Search for the cell housing the specified text and yield its (X, Y) center coordinate. 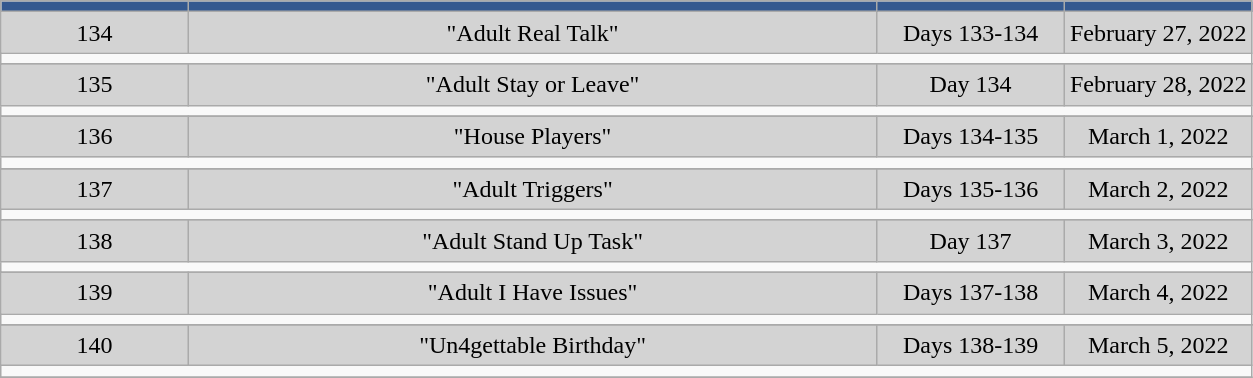
136 (95, 136)
Days 138-139 (971, 346)
"Adult Stay or Leave" (532, 84)
135 (95, 84)
Day 134 (971, 84)
"Adult Triggers" (532, 188)
"House Players" (532, 136)
Days 134-135 (971, 136)
139 (95, 292)
March 2, 2022 (1158, 188)
138 (95, 240)
Days 133-134 (971, 32)
Days 135-136 (971, 188)
"Un4gettable Birthday" (532, 346)
February 28, 2022 (1158, 84)
February 27, 2022 (1158, 32)
140 (95, 346)
March 3, 2022 (1158, 240)
"Adult Stand Up Task" (532, 240)
Days 137-138 (971, 292)
March 1, 2022 (1158, 136)
134 (95, 32)
Day 137 (971, 240)
"Adult I Have Issues" (532, 292)
"Adult Real Talk" (532, 32)
March 5, 2022 (1158, 346)
137 (95, 188)
March 4, 2022 (1158, 292)
